Pinpoint the cell where the given text exists, returning its (x, y) midpoint coordinate. 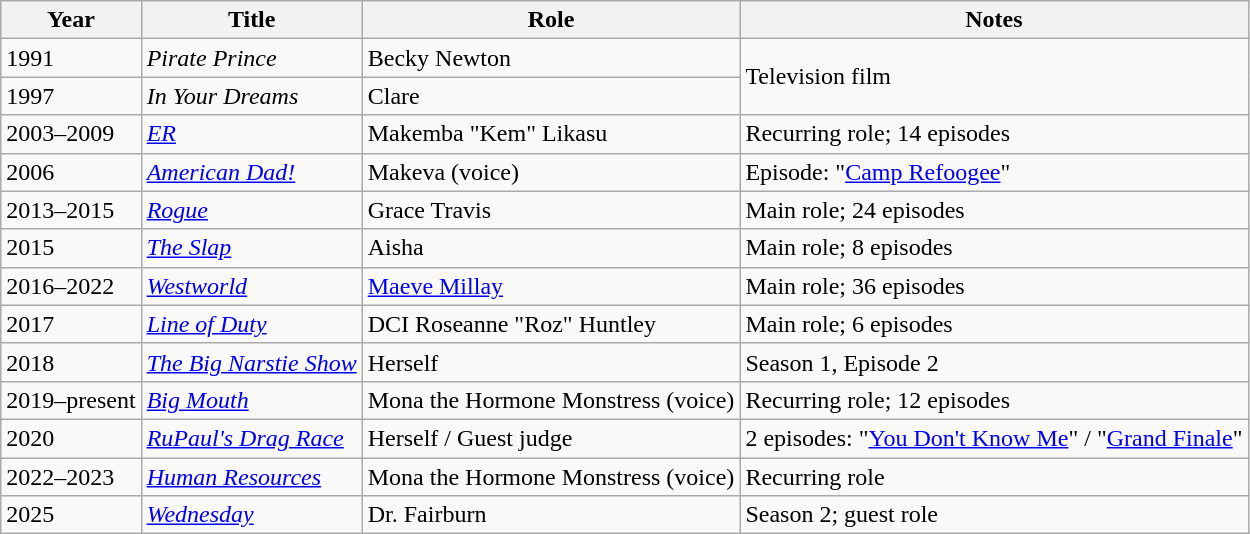
The Slap (252, 248)
Notes (994, 20)
Makeva (voice) (551, 172)
DCI Roseanne "Roz" Huntley (551, 324)
Role (551, 20)
Main role; 8 episodes (994, 248)
1997 (71, 96)
2003–2009 (71, 134)
Recurring role; 14 episodes (994, 134)
2020 (71, 438)
Recurring role (994, 477)
2025 (71, 515)
Season 2; guest role (994, 515)
2013–2015 (71, 210)
Title (252, 20)
Recurring role; 12 episodes (994, 400)
2006 (71, 172)
Year (71, 20)
Main role; 6 episodes (994, 324)
Episode: "Camp Refoogee" (994, 172)
2022–2023 (71, 477)
Clare (551, 96)
The Big Narstie Show (252, 362)
Season 1, Episode 2 (994, 362)
RuPaul's Drag Race (252, 438)
Grace Travis (551, 210)
Maeve Millay (551, 286)
2 episodes: "You Don't Know Me" / "Grand Finale" (994, 438)
2015 (71, 248)
Makemba "Kem" Likasu (551, 134)
Big Mouth (252, 400)
Wednesday (252, 515)
Main role; 24 episodes (994, 210)
Dr. Fairburn (551, 515)
Human Resources (252, 477)
Main role; 36 episodes (994, 286)
Westworld (252, 286)
2016–2022 (71, 286)
Rogue (252, 210)
ER (252, 134)
Pirate Prince (252, 58)
American Dad! (252, 172)
2019–present (71, 400)
Television film (994, 77)
2018 (71, 362)
2017 (71, 324)
Becky Newton (551, 58)
Herself (551, 362)
1991 (71, 58)
In Your Dreams (252, 96)
Aisha (551, 248)
Line of Duty (252, 324)
Herself / Guest judge (551, 438)
